Capture the cell that displays the provided text and extract its (X, Y) central coordinate. 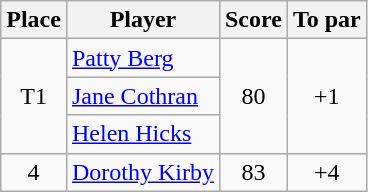
Dorothy Kirby (142, 172)
Patty Berg (142, 58)
+1 (326, 96)
Score (253, 20)
T1 (34, 96)
83 (253, 172)
Helen Hicks (142, 134)
80 (253, 96)
4 (34, 172)
Jane Cothran (142, 96)
Player (142, 20)
Place (34, 20)
To par (326, 20)
+4 (326, 172)
